Pinpoint the cell where the given text exists, returning its (x, y) midpoint coordinate. 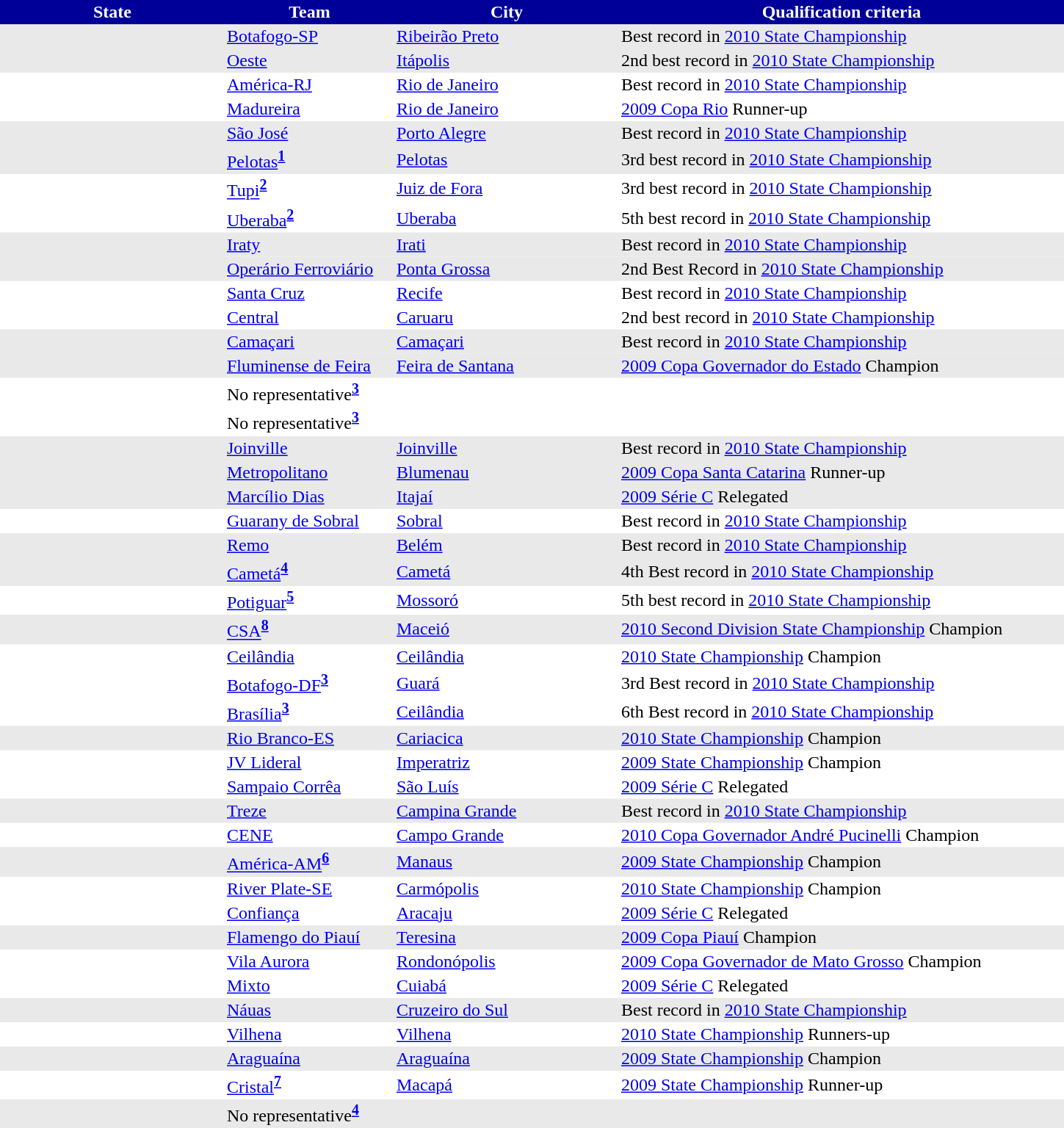
Imperatriz (507, 762)
Guarany de Sobral (310, 520)
Sampaio Corrêa (310, 787)
Mossoró (507, 601)
2nd Best Record in 2010 State Championship (842, 269)
Maceió (507, 629)
2009 Copa Rio Runner-up (842, 109)
Cametá4 (310, 571)
Madureira (310, 109)
Brasília3 (310, 711)
Iraty (310, 244)
2010 Copa Governador André Pucinelli Champion (842, 836)
Confiança (310, 912)
Porto Alegre (507, 134)
Carmópolis (507, 889)
Remo (310, 545)
Cruzeiro do Sul (507, 1009)
3rd Best record in 2010 State Championship (842, 683)
Blumenau (507, 471)
2009 Copa Governador do Estado Champion (842, 366)
Tupi2 (310, 188)
Botafogo-DF3 (310, 683)
Belém (507, 545)
Rondonópolis (507, 961)
Pelotas (507, 160)
State (112, 12)
Itápolis (507, 60)
River Plate-SE (310, 889)
Team (310, 12)
Recife (507, 292)
São Luís (507, 787)
2009 Copa Piauí Champion (842, 937)
Marcílio Dias (310, 496)
CSA8 (310, 629)
Feira de Santana (507, 366)
Metropolitano (310, 471)
Uberaba2 (310, 217)
Aracaju (507, 912)
Ribeirão Preto (507, 37)
Juiz de Fora (507, 188)
Fluminense de Feira (310, 366)
Pelotas1 (310, 160)
2009 State Championship Runner-up (842, 1084)
2010 Second Division State Championship Champion (842, 629)
Flamengo do Piauí (310, 937)
América-RJ (310, 85)
4th Best record in 2010 State Championship (842, 571)
Manaus (507, 862)
Campo Grande (507, 836)
Botafogo-SP (310, 37)
São José (310, 134)
Teresina (507, 937)
2009 Copa Santa Catarina Runner-up (842, 471)
Central (310, 317)
Vila Aurora (310, 961)
6th Best record in 2010 State Championship (842, 711)
CENE (310, 836)
Cuiabá (507, 986)
No representative4 (310, 1113)
Qualification criteria (842, 12)
Uberaba (507, 217)
City (507, 12)
Oeste (310, 60)
Irati (507, 244)
Campina Grande (507, 811)
Santa Cruz (310, 292)
Sobral (507, 520)
Treze (310, 811)
Potiguar5 (310, 601)
2010 State Championship Runners-up (842, 1034)
Ponta Grossa (507, 269)
Náuas (310, 1009)
Guará (507, 683)
Cametá (507, 571)
JV Lideral (310, 762)
Operário Ferroviário (310, 269)
Cristal7 (310, 1084)
2009 Copa Governador de Mato Grosso Champion (842, 961)
Caruaru (507, 317)
Rio Branco-ES (310, 739)
Macapá (507, 1084)
América-AM6 (310, 862)
Itajaí (507, 496)
Mixto (310, 986)
Cariacica (507, 739)
